Detect which cell encompasses the target text, then output its (X, Y) center coordinate. 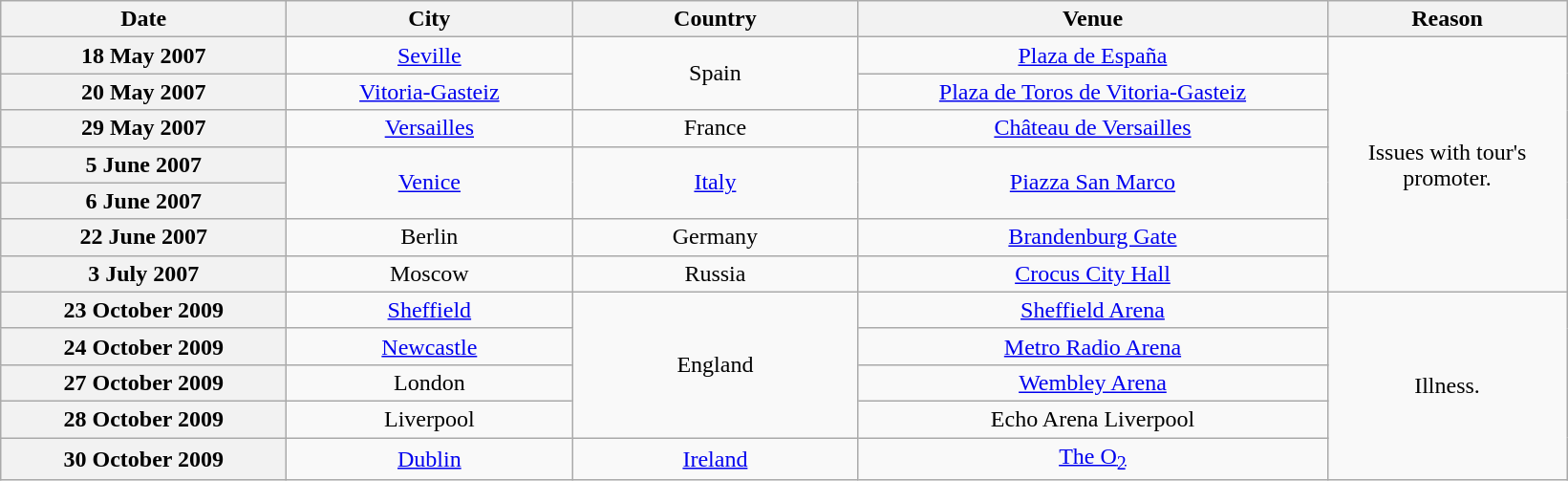
Country (715, 19)
Piazza San Marco (1093, 183)
Venue (1093, 19)
Château de Versailles (1093, 128)
Metro Radio Arena (1093, 346)
Illness. (1447, 386)
23 October 2009 (143, 310)
Seville (430, 55)
England (715, 364)
Reason (1447, 19)
22 June 2007 (143, 237)
3 July 2007 (143, 273)
Russia (715, 273)
Plaza de España (1093, 55)
Crocus City Hall (1093, 273)
Venice (430, 183)
5 June 2007 (143, 164)
Brandenburg Gate (1093, 237)
Liverpool (430, 419)
France (715, 128)
Berlin (430, 237)
Spain (715, 74)
29 May 2007 (143, 128)
Italy (715, 183)
27 October 2009 (143, 383)
30 October 2009 (143, 459)
Ireland (715, 459)
24 October 2009 (143, 346)
Wembley Arena (1093, 383)
Versailles (430, 128)
Plaza de Toros de Vitoria-Gasteiz (1093, 92)
18 May 2007 (143, 55)
6 June 2007 (143, 201)
Moscow (430, 273)
Sheffield Arena (1093, 310)
Echo Arena Liverpool (1093, 419)
Newcastle (430, 346)
Date (143, 19)
20 May 2007 (143, 92)
Issues with tour's promoter. (1447, 164)
Germany (715, 237)
London (430, 383)
Dublin (430, 459)
Vitoria-Gasteiz (430, 92)
City (430, 19)
Sheffield (430, 310)
The O2 (1093, 459)
28 October 2009 (143, 419)
